Determine the [X, Y] coordinate at the center of the cell enclosing the given text.  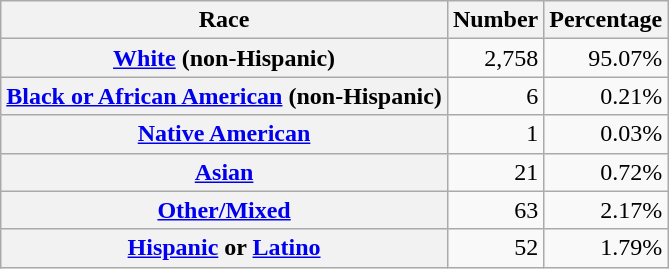
21 [495, 172]
2.17% [606, 210]
1.79% [606, 248]
White (non-Hispanic) [224, 58]
Number [495, 20]
52 [495, 248]
1 [495, 134]
Native American [224, 134]
Percentage [606, 20]
0.21% [606, 96]
63 [495, 210]
Asian [224, 172]
Other/Mixed [224, 210]
Black or African American (non-Hispanic) [224, 96]
6 [495, 96]
0.03% [606, 134]
95.07% [606, 58]
Race [224, 20]
0.72% [606, 172]
Hispanic or Latino [224, 248]
2,758 [495, 58]
